Scan for the cell matching the given text and deliver its [X, Y] coordinate at center. 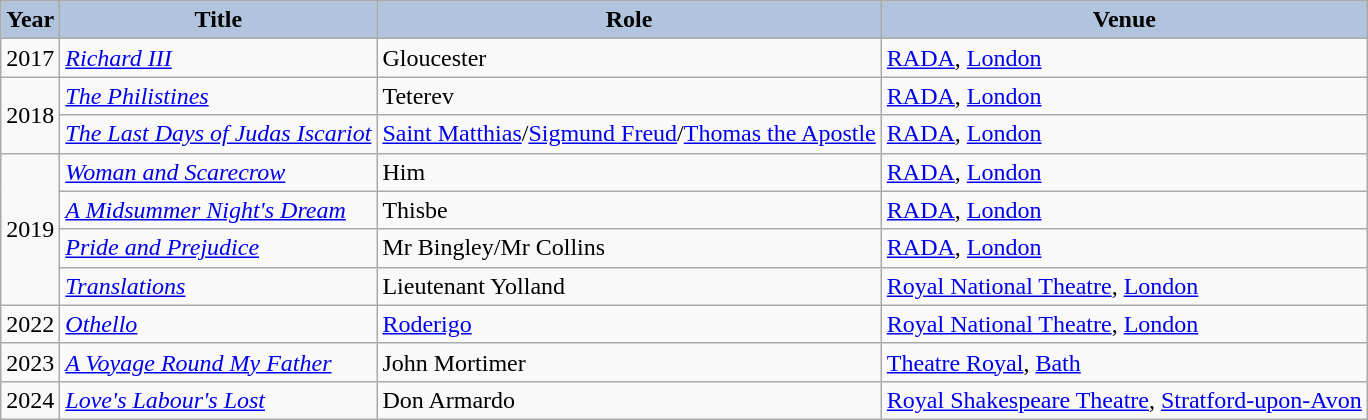
Richard III [218, 58]
Thisbe [629, 210]
Him [629, 172]
Don Armardo [629, 400]
Pride and Prejudice [218, 248]
A Voyage Round My Father [218, 362]
2024 [30, 400]
Lieutenant Yolland [629, 286]
Translations [218, 286]
Role [629, 20]
Title [218, 20]
Gloucester [629, 58]
Othello [218, 324]
Royal Shakespeare Theatre, Stratford-upon-Avon [1124, 400]
Roderigo [629, 324]
Love's Labour's Lost [218, 400]
John Mortimer [629, 362]
2017 [30, 58]
The Philistines [218, 96]
A Midsummer Night's Dream [218, 210]
Saint Matthias/Sigmund Freud/Thomas the Apostle [629, 134]
Teterev [629, 96]
2023 [30, 362]
Mr Bingley/Mr Collins [629, 248]
2018 [30, 115]
2022 [30, 324]
Year [30, 20]
Woman and Scarecrow [218, 172]
2019 [30, 229]
The Last Days of Judas Iscariot [218, 134]
Venue [1124, 20]
Theatre Royal, Bath [1124, 362]
